Search for the cell housing the specified text and yield its (X, Y) center coordinate. 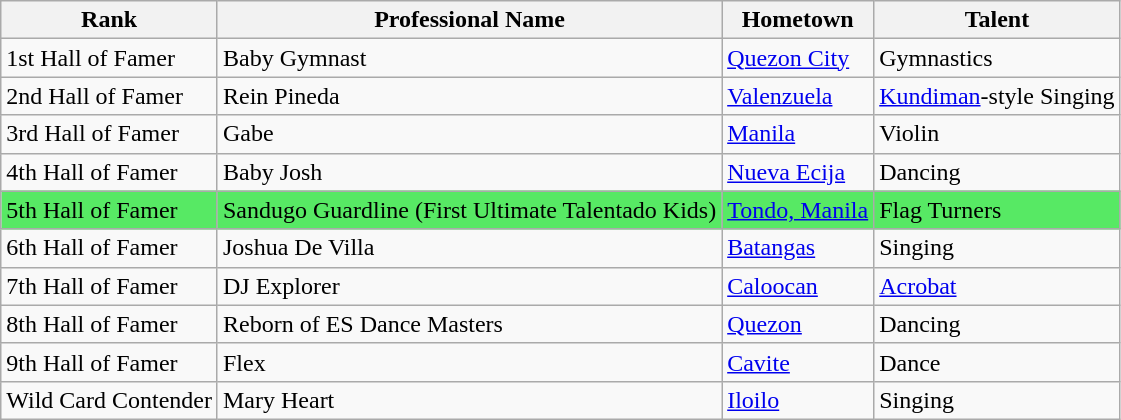
Cavite (798, 362)
Mary Heart (469, 400)
Wild Card Contender (110, 400)
Dance (997, 362)
Iloilo (798, 400)
6th Hall of Famer (110, 248)
Kundiman-style Singing (997, 96)
Sandugo Guardline (First Ultimate Talentado Kids) (469, 210)
Rein Pineda (469, 96)
2nd Hall of Famer (110, 96)
Manila (798, 134)
Baby Josh (469, 172)
Hometown (798, 20)
Nueva Ecija (798, 172)
Acrobat (997, 286)
DJ Explorer (469, 286)
Gabe (469, 134)
Tondo, Manila (798, 210)
7th Hall of Famer (110, 286)
Flag Turners (997, 210)
Gymnastics (997, 58)
Quezon (798, 324)
Violin (997, 134)
Caloocan (798, 286)
8th Hall of Famer (110, 324)
Baby Gymnast (469, 58)
9th Hall of Famer (110, 362)
Reborn of ES Dance Masters (469, 324)
Valenzuela (798, 96)
Rank (110, 20)
Batangas (798, 248)
Quezon City (798, 58)
Talent (997, 20)
1st Hall of Famer (110, 58)
4th Hall of Famer (110, 172)
5th Hall of Famer (110, 210)
3rd Hall of Famer (110, 134)
Professional Name (469, 20)
Joshua De Villa (469, 248)
Flex (469, 362)
